Capture the cell that displays the provided text and extract its (x, y) central coordinate. 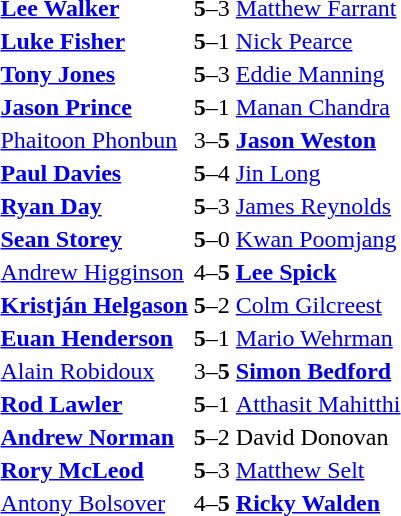
4–5 (212, 272)
5–0 (212, 239)
5–4 (212, 173)
